Output the (x, y) coordinate of the center of the cell containing the given text.  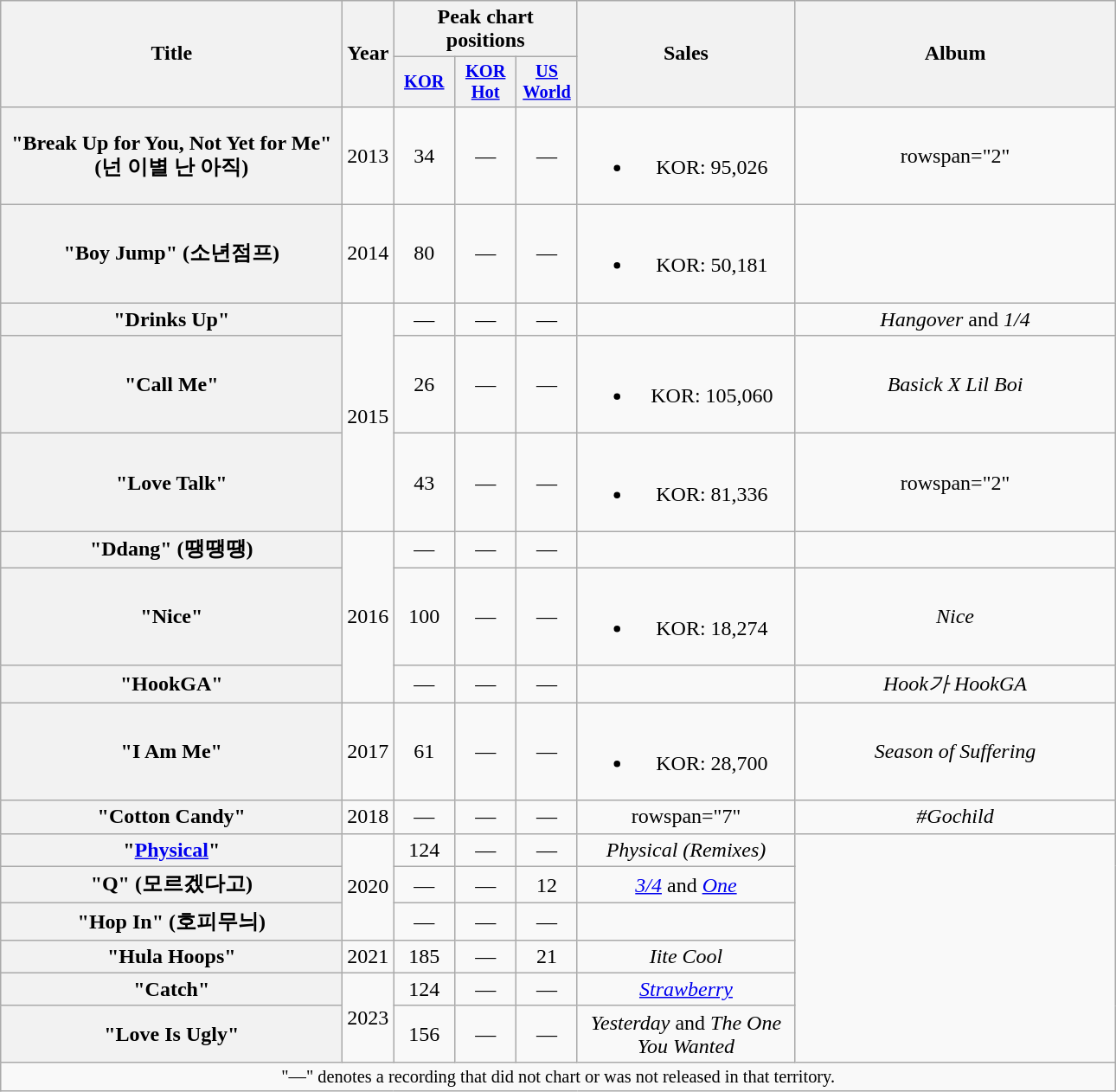
43 (424, 483)
Strawberry (685, 989)
"Q" (모르겠다고) (171, 884)
"Love Talk" (171, 483)
"Break Up for You, Not Yet for Me" (넌 이별 난 아직) (171, 156)
Hook가 HookGA (955, 684)
US World (547, 82)
"Physical" (171, 850)
KOR: 50,181 (685, 254)
#Gochild (955, 817)
Nice (955, 616)
"Drinks Up" (171, 319)
"Hula Hoops" (171, 956)
3/4 and One (685, 884)
156 (424, 1033)
Basick X Lil Boi (955, 384)
KOR: 18,274 (685, 616)
21 (547, 956)
Physical (Remixes) (685, 850)
2017 (369, 751)
KOR: 81,336 (685, 483)
Album (955, 54)
Peak chart positions (486, 29)
KORHot (486, 82)
34 (424, 156)
Yesterday and The One You Wanted (685, 1033)
"I Am Me" (171, 751)
185 (424, 956)
2013 (369, 156)
2015 (369, 417)
100 (424, 616)
12 (547, 884)
Year (369, 54)
26 (424, 384)
Title (171, 54)
2018 (369, 817)
Season of Suffering (955, 751)
"HookGA" (171, 684)
2014 (369, 254)
KOR: 95,026 (685, 156)
"Cotton Candy" (171, 817)
Iite Cool (685, 956)
"Call Me" (171, 384)
rowspan="7" (685, 817)
"—" denotes a recording that did not chart or was not released in that territory. (559, 1076)
KOR: 28,700 (685, 751)
2016 (369, 617)
"Boy Jump" (소년점프) (171, 254)
80 (424, 254)
Sales (685, 54)
KOR: 105,060 (685, 384)
"Hop In" (호피무늬) (171, 922)
"Nice" (171, 616)
KOR (424, 82)
"Ddang" (땡땡땡) (171, 550)
2020 (369, 886)
"Love Is Ugly" (171, 1033)
2023 (369, 1018)
"Catch" (171, 989)
61 (424, 751)
2021 (369, 956)
Hangover and 1/4 (955, 319)
